Identify which cell holds the provided text, then report its [x, y] central coordinate. 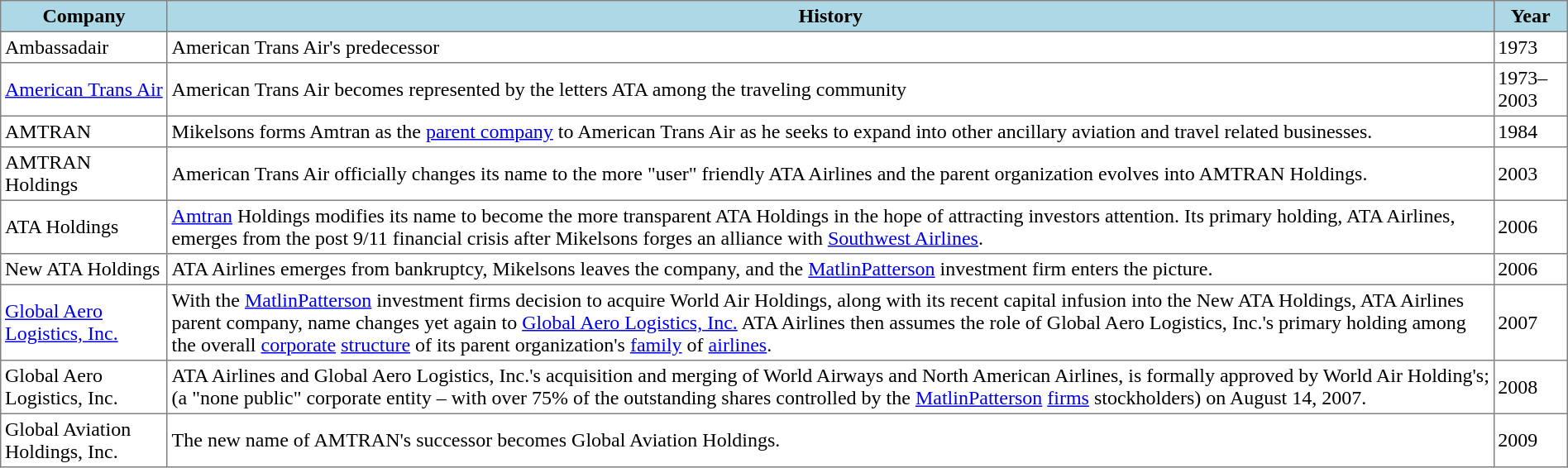
The new name of AMTRAN's successor becomes Global Aviation Holdings. [830, 440]
Mikelsons forms Amtran as the parent company to American Trans Air as he seeks to expand into other ancillary aviation and travel related businesses. [830, 131]
Year [1530, 17]
2009 [1530, 440]
American Trans Air's predecessor [830, 47]
Ambassadair [84, 47]
2007 [1530, 322]
American Trans Air becomes represented by the letters ATA among the traveling community [830, 89]
American Trans Air officially changes its name to the more "user" friendly ATA Airlines and the parent organization evolves into AMTRAN Holdings. [830, 174]
History [830, 17]
1973–2003 [1530, 89]
New ATA Holdings [84, 270]
ATA Airlines emerges from bankruptcy, Mikelsons leaves the company, and the MatlinPatterson investment firm enters the picture. [830, 270]
ATA Holdings [84, 227]
1973 [1530, 47]
2008 [1530, 387]
2003 [1530, 174]
1984 [1530, 131]
AMTRAN Holdings [84, 174]
AMTRAN [84, 131]
Global Aviation Holdings, Inc. [84, 440]
Company [84, 17]
American Trans Air [84, 89]
